Extract the [X, Y] coordinate from the center of the cell holding the provided text.  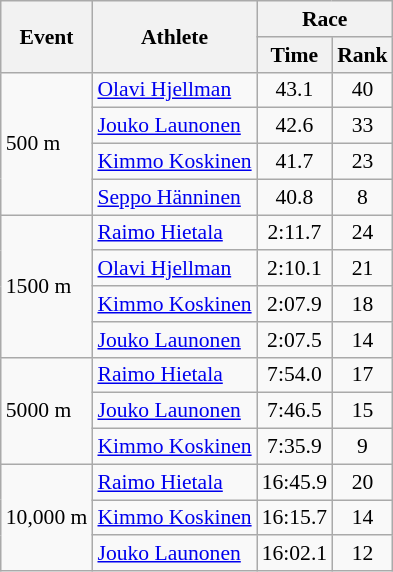
5000 m [47, 410]
16:02.1 [294, 554]
1500 m [47, 286]
Race [325, 19]
Event [47, 36]
20 [362, 482]
Time [294, 55]
Athlete [174, 36]
2:10.1 [294, 269]
2:11.7 [294, 233]
15 [362, 411]
33 [362, 126]
8 [362, 197]
40.8 [294, 197]
2:07.5 [294, 340]
10,000 m [47, 518]
41.7 [294, 162]
500 m [47, 143]
Rank [362, 55]
40 [362, 90]
23 [362, 162]
12 [362, 554]
43.1 [294, 90]
21 [362, 269]
18 [362, 304]
7:35.9 [294, 447]
Seppo Hänninen [174, 197]
9 [362, 447]
7:54.0 [294, 375]
17 [362, 375]
24 [362, 233]
16:15.7 [294, 518]
16:45.9 [294, 482]
42.6 [294, 126]
2:07.9 [294, 304]
7:46.5 [294, 411]
